Return (X, Y) of the center of cell containing provided text 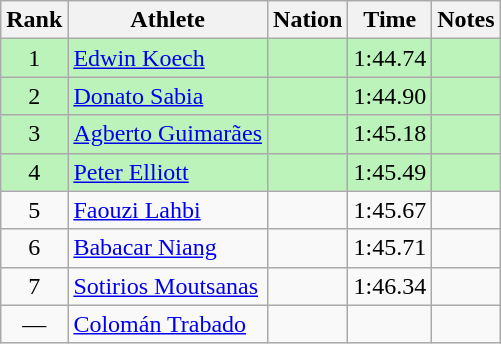
Agberto Guimarães (168, 134)
Peter Elliott (168, 172)
1:44.74 (390, 58)
Notes (466, 20)
Nation (308, 20)
6 (34, 248)
Faouzi Lahbi (168, 210)
2 (34, 96)
Donato Sabia (168, 96)
4 (34, 172)
1:45.67 (390, 210)
Rank (34, 20)
5 (34, 210)
1:44.90 (390, 96)
1:45.18 (390, 134)
Babacar Niang (168, 248)
1:45.49 (390, 172)
— (34, 324)
1:46.34 (390, 286)
Sotirios Moutsanas (168, 286)
1:45.71 (390, 248)
3 (34, 134)
Time (390, 20)
Edwin Koech (168, 58)
Athlete (168, 20)
7 (34, 286)
1 (34, 58)
Colomán Trabado (168, 324)
